Pinpoint the cell where the given text exists, returning its [x, y] midpoint coordinate. 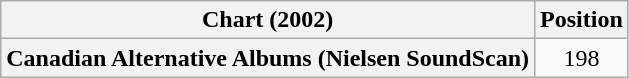
Position [582, 20]
198 [582, 58]
Chart (2002) [268, 20]
Canadian Alternative Albums (Nielsen SoundScan) [268, 58]
